Find where the given text appears and provide that cell's center as (X, Y) coordinate. 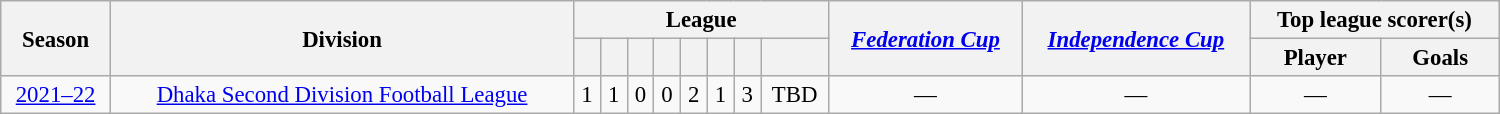
Dhaka Second Division Football League (342, 95)
Federation Cup (926, 38)
Top league scorer(s) (1375, 20)
Division (342, 38)
Independence Cup (1136, 38)
2 (694, 95)
Player (1316, 58)
Season (56, 38)
TBD (794, 95)
3 (748, 95)
League (702, 20)
2021–22 (56, 95)
Goals (1440, 58)
